Output the (X, Y) coordinate of the center of the cell containing the given text.  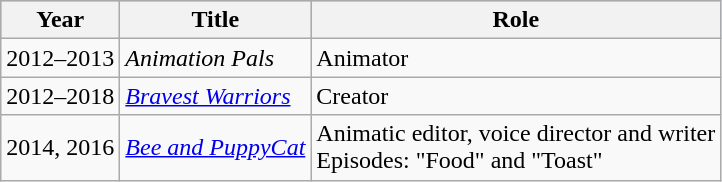
2014, 2016 (60, 148)
Animatic editor, voice director and writerEpisodes: "Food" and "Toast" (516, 148)
2012–2018 (60, 96)
Bee and PuppyCat (216, 148)
Creator (516, 96)
Year (60, 20)
Animation Pals (216, 58)
Title (216, 20)
Animator (516, 58)
Role (516, 20)
Bravest Warriors (216, 96)
2012–2013 (60, 58)
